Identify which cell holds the provided text, then report its (X, Y) central coordinate. 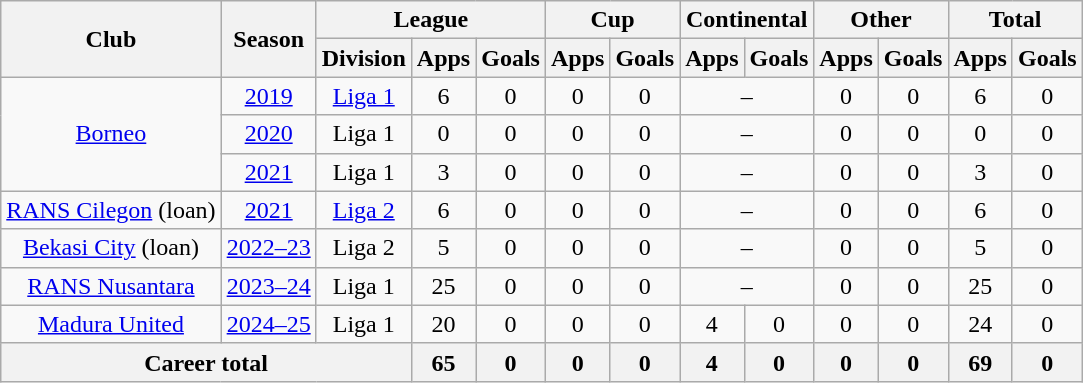
League (430, 20)
Season (268, 39)
Cup (612, 20)
Borneo (111, 134)
Madura United (111, 324)
2019 (268, 96)
24 (980, 324)
Total (1015, 20)
69 (980, 362)
2023–24 (268, 286)
2022–23 (268, 248)
2024–25 (268, 324)
20 (443, 324)
Continental (747, 20)
Division (364, 58)
RANS Cilegon (loan) (111, 210)
Career total (206, 362)
2020 (268, 134)
RANS Nusantara (111, 286)
Bekasi City (loan) (111, 248)
Club (111, 39)
Other (881, 20)
65 (443, 362)
